Extract the (X, Y) coordinate from the center of the cell holding the provided text.  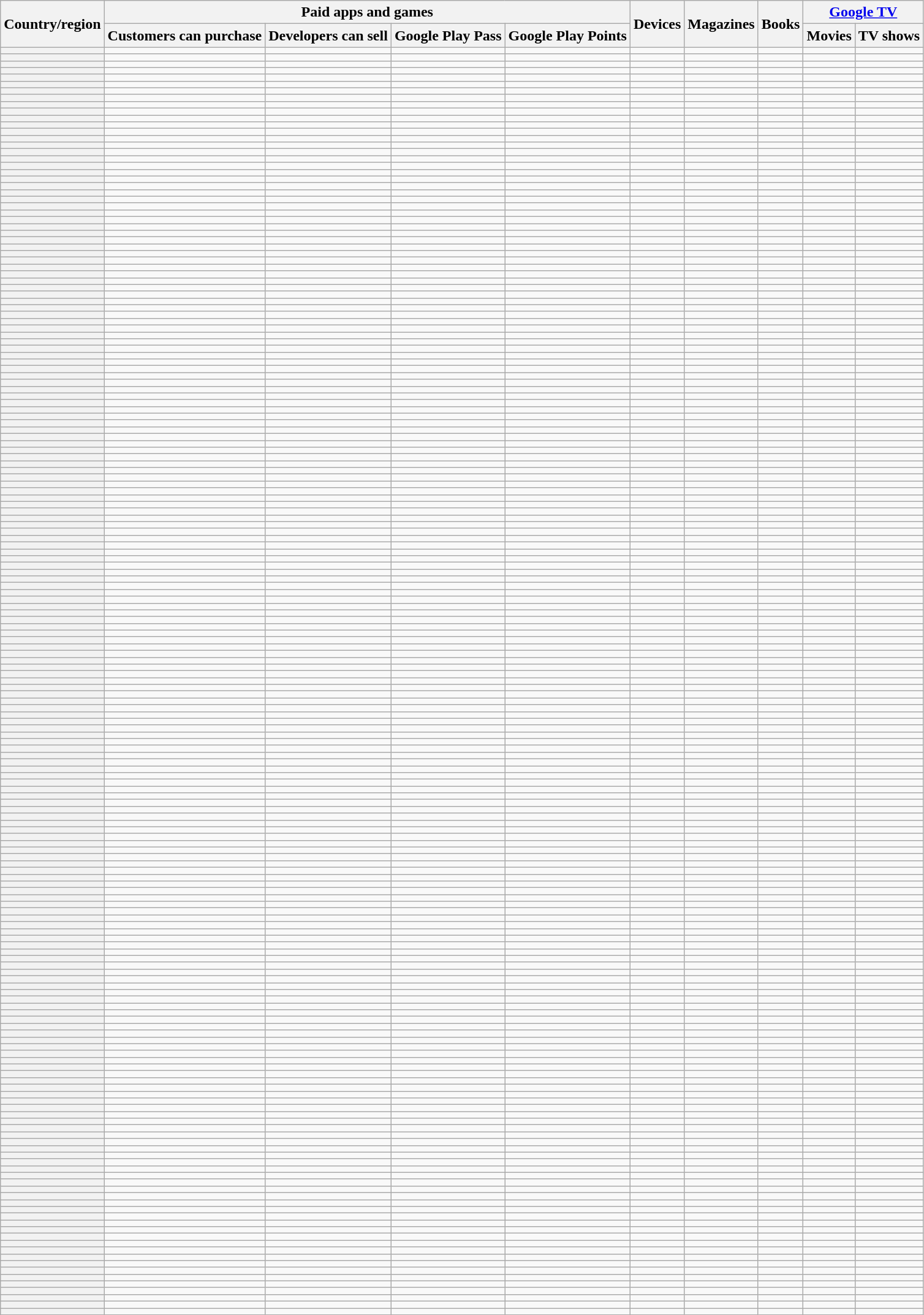
Books (781, 24)
Customers can purchase (185, 36)
TV shows (888, 36)
Google TV (863, 12)
Developers can sell (328, 36)
Country/region (53, 24)
Google Play Points (567, 36)
Paid apps and games (367, 12)
Google Play Pass (448, 36)
Magazines (721, 24)
Movies (829, 36)
Devices (657, 24)
